Capture the cell that displays the provided text and extract its (x, y) central coordinate. 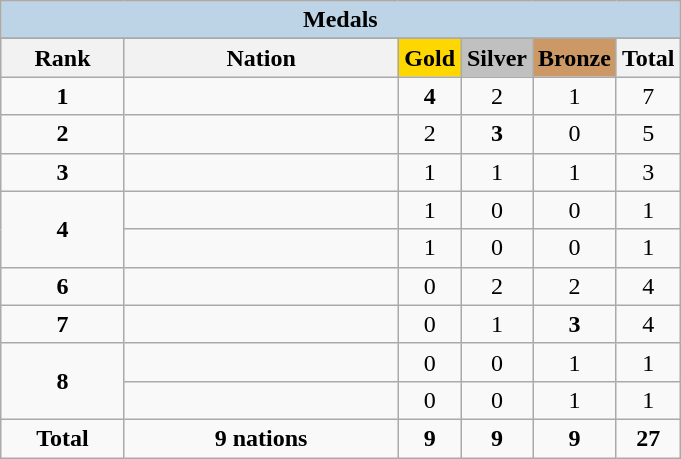
Bronze (574, 58)
6 (63, 286)
Silver (496, 58)
Rank (63, 58)
Nation (261, 58)
27 (648, 438)
Medals (340, 20)
5 (648, 134)
8 (63, 381)
Gold (430, 58)
9 nations (261, 438)
